For the text-containing cell, return its midpoint in [X, Y] coordinate format. 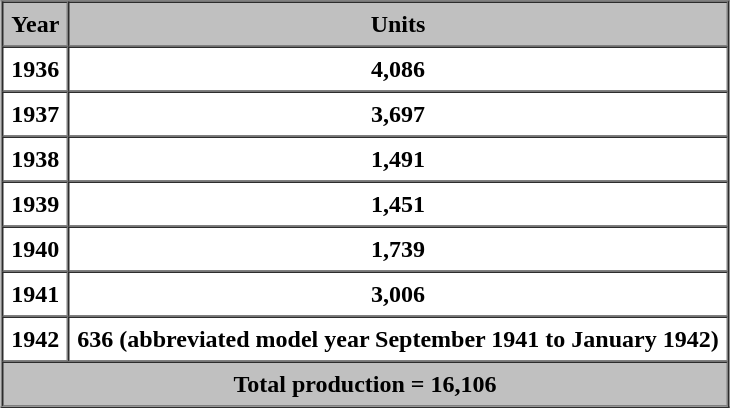
4,086 [398, 68]
1937 [35, 114]
Total production = 16,106 [364, 384]
1942 [35, 338]
1,491 [398, 158]
1940 [35, 248]
1,739 [398, 248]
Units [398, 24]
3,697 [398, 114]
1,451 [398, 204]
Year [35, 24]
636 (abbreviated model year September 1941 to January 1942) [398, 338]
1938 [35, 158]
1941 [35, 294]
1936 [35, 68]
1939 [35, 204]
3,006 [398, 294]
